Pinpoint the cell where the given text exists, returning its (X, Y) midpoint coordinate. 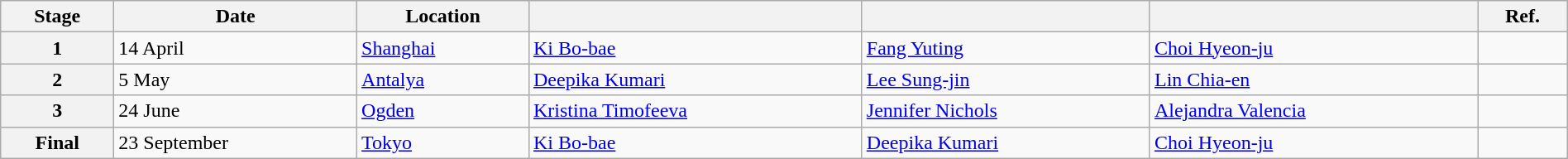
Location (443, 17)
Lee Sung-jin (1006, 79)
Ogden (443, 111)
Lin Chia-en (1313, 79)
Date (236, 17)
Jennifer Nichols (1006, 111)
Fang Yuting (1006, 48)
Kristina Timofeeva (695, 111)
Final (58, 142)
Ref. (1523, 17)
Shanghai (443, 48)
Antalya (443, 79)
1 (58, 48)
Tokyo (443, 142)
24 June (236, 111)
5 May (236, 79)
Stage (58, 17)
2 (58, 79)
Alejandra Valencia (1313, 111)
14 April (236, 48)
3 (58, 111)
23 September (236, 142)
